Return [x, y] of the center of cell containing provided text 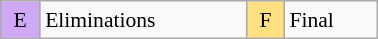
Final [330, 20]
F [265, 20]
E [20, 20]
Eliminations [143, 20]
